Scan for the cell matching the given text and deliver its (x, y) coordinate at center. 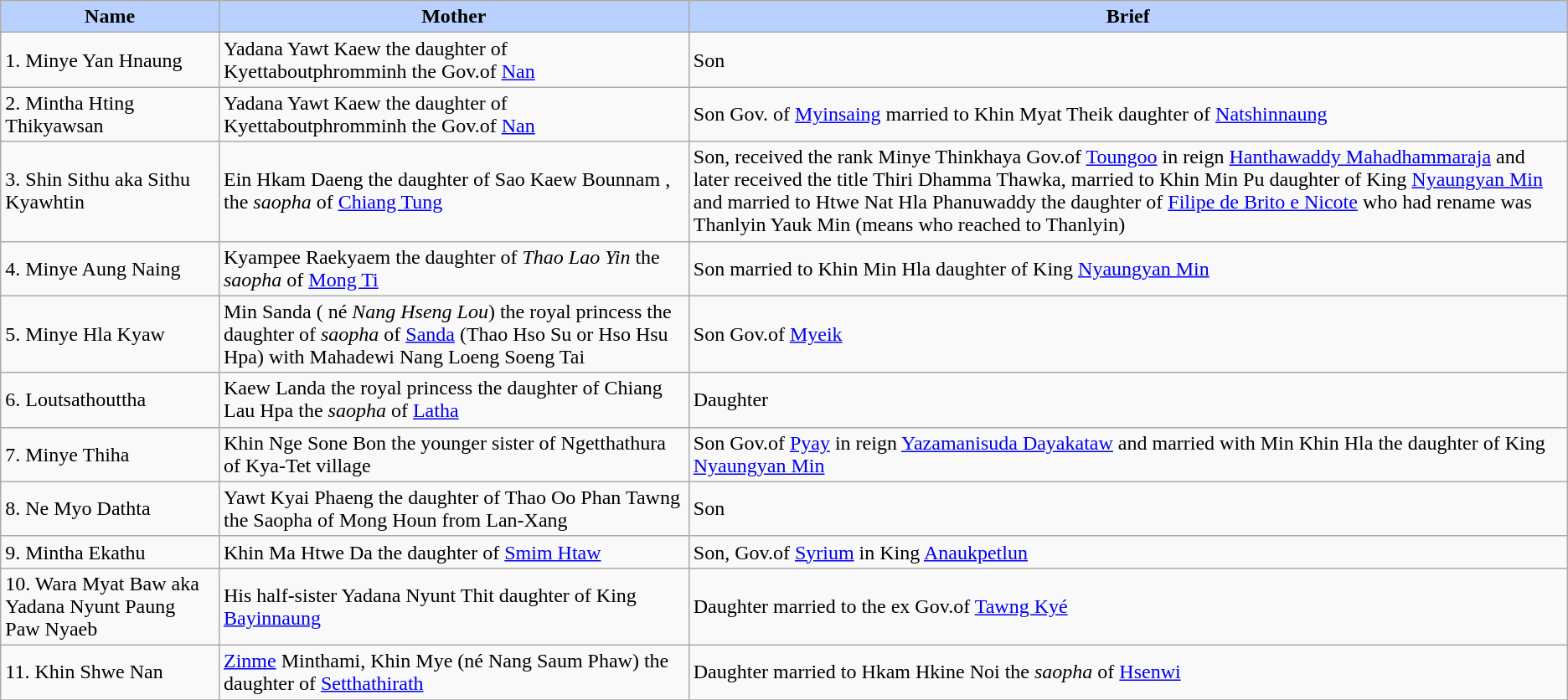
Khin Nge Sone Bon the younger sister of Ngetthathura of Kya-Tet village (454, 454)
Son married to Khin Min Hla daughter of King Nyaungyan Min (1127, 268)
5. Minye Hla Kyaw (111, 334)
Ein Hkam Daeng the daughter of Sao Kaew Bounnam , the saopha of Chiang Tung (454, 191)
Brief (1127, 17)
His half-sister Yadana Nyunt Thit daughter of King Bayinnaung (454, 606)
Daughter (1127, 400)
Daughter married to Hkam Hkine Noi the saopha of Hsenwi (1127, 672)
9. Mintha Ekathu (111, 552)
7. Minye Thiha (111, 454)
11. Khin Shwe Nan (111, 672)
Son, Gov.of Syrium in King Anaukpetlun (1127, 552)
Son Gov.of Myeik (1127, 334)
Min Sanda ( né Nang Hseng Lou) the royal princess the daughter of saopha of Sanda (Thao Hso Su or Hso Hsu Hpa) with Mahadewi Nang Loeng Soeng Tai (454, 334)
Kaew Landa the royal princess the daughter of Chiang Lau Hpa the saopha of Latha (454, 400)
8. Ne Myo Dathta (111, 509)
Name (111, 17)
Daughter married to the ex Gov.of Tawng Kyé (1127, 606)
3. Shin Sithu aka Sithu Kyawhtin (111, 191)
10. Wara Myat Baw aka Yadana Nyunt Paung Paw Nyaeb (111, 606)
Son Gov. of Myinsaing married to Khin Myat Theik daughter of Natshinnaung (1127, 114)
Kyampee Raekyaem the daughter of Thao Lao Yin the saopha of Mong Ti (454, 268)
Zinme Minthami, Khin Mye (né Nang Saum Phaw) the daughter of Setthathirath (454, 672)
Mother (454, 17)
2. Mintha Hting Thikyawsan (111, 114)
4. Minye Aung Naing (111, 268)
6. Loutsathouttha (111, 400)
Yawt Kyai Phaeng the daughter of Thao Oo Phan Tawng the Saopha of Mong Houn from Lan-Xang (454, 509)
Khin Ma Htwe Da the daughter of Smim Htaw (454, 552)
Son Gov.of Pyay in reign Yazamanisuda Dayakataw and married with Min Khin Hla the daughter of King Nyaungyan Min (1127, 454)
1. Minye Yan Hnaung (111, 60)
